Return the (x, y) coordinate for the center point of the cell that contains the specified text.  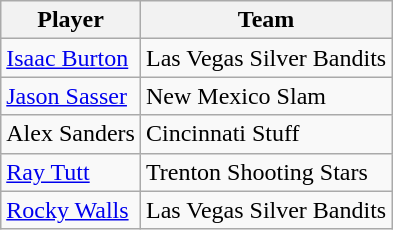
Trenton Shooting Stars (266, 172)
Rocky Walls (71, 210)
Jason Sasser (71, 96)
Isaac Burton (71, 58)
Team (266, 20)
Cincinnati Stuff (266, 134)
Alex Sanders (71, 134)
New Mexico Slam (266, 96)
Ray Tutt (71, 172)
Player (71, 20)
